Identify which cell holds the provided text, then report its (x, y) central coordinate. 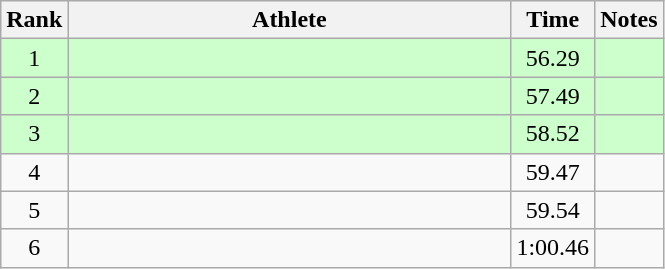
Time (553, 20)
57.49 (553, 96)
2 (34, 96)
6 (34, 248)
3 (34, 134)
59.54 (553, 210)
1 (34, 58)
58.52 (553, 134)
59.47 (553, 172)
Athlete (290, 20)
Rank (34, 20)
1:00.46 (553, 248)
5 (34, 210)
56.29 (553, 58)
Notes (629, 20)
4 (34, 172)
